Extract the (x, y) coordinate from the center of the cell holding the provided text.  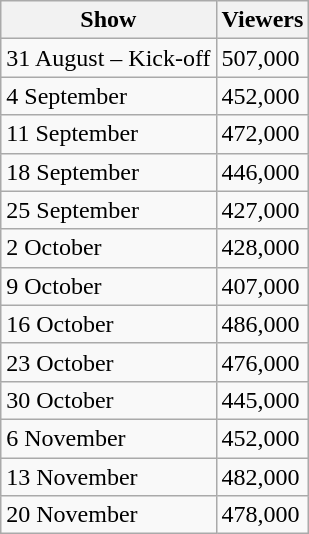
6 November (108, 438)
407,000 (262, 286)
4 September (108, 96)
23 October (108, 362)
445,000 (262, 400)
472,000 (262, 134)
427,000 (262, 210)
20 November (108, 515)
16 October (108, 324)
9 October (108, 286)
2 October (108, 248)
30 October (108, 400)
446,000 (262, 172)
31 August – Kick-off (108, 58)
18 September (108, 172)
Show (108, 20)
482,000 (262, 477)
428,000 (262, 248)
13 November (108, 477)
Viewers (262, 20)
486,000 (262, 324)
11 September (108, 134)
478,000 (262, 515)
25 September (108, 210)
507,000 (262, 58)
476,000 (262, 362)
